Search for the cell housing the specified text and yield its (x, y) center coordinate. 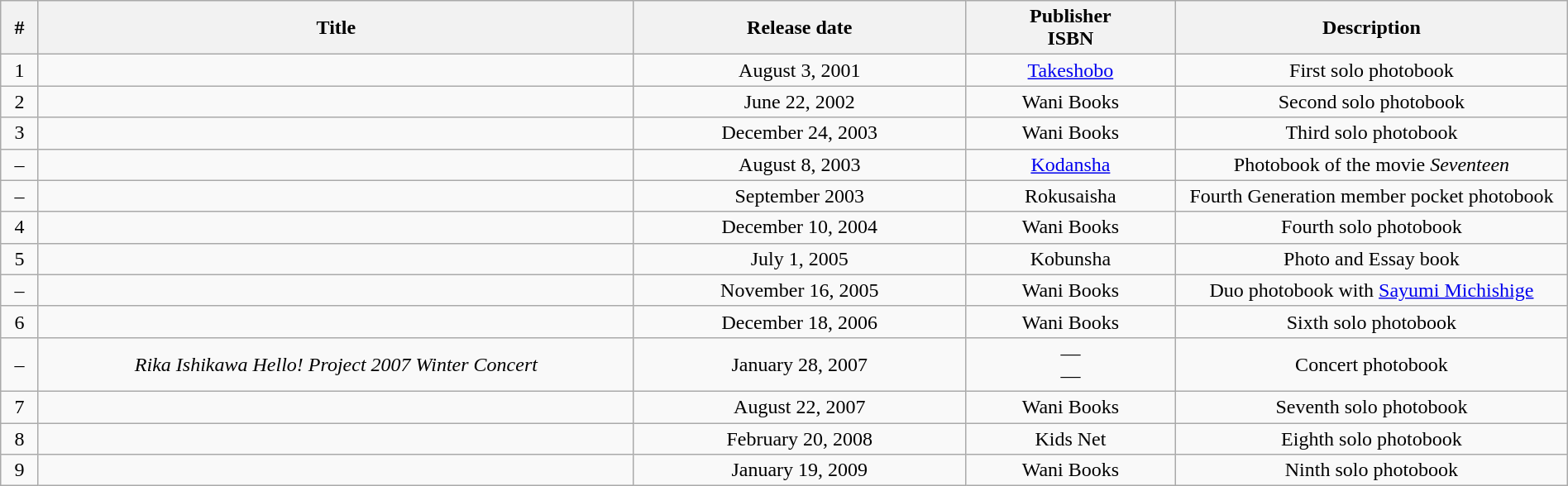
8 (20, 439)
4 (20, 227)
—— (1070, 364)
Second solo photobook (1372, 102)
Eighth solo photobook (1372, 439)
9 (20, 470)
January 19, 2009 (799, 470)
July 1, 2005 (799, 259)
Kobunsha (1070, 259)
November 16, 2005 (799, 290)
Rokusaisha (1070, 196)
7 (20, 407)
Fourth Generation member pocket photobook (1372, 196)
Takeshobo (1070, 70)
Rika Ishikawa Hello! Project 2007 Winter Concert (336, 364)
December 18, 2006 (799, 322)
August 22, 2007 (799, 407)
Fourth solo photobook (1372, 227)
August 3, 2001 (799, 70)
Duo photobook with Sayumi Michishige (1372, 290)
Ninth solo photobook (1372, 470)
Title (336, 28)
3 (20, 133)
5 (20, 259)
2 (20, 102)
June 22, 2002 (799, 102)
August 8, 2003 (799, 164)
1 (20, 70)
Sixth solo photobook (1372, 322)
Seventh solo photobook (1372, 407)
Kids Net (1070, 439)
Kodansha (1070, 164)
December 24, 2003 (799, 133)
# (20, 28)
Third solo photobook (1372, 133)
First solo photobook (1372, 70)
PublisherISBN (1070, 28)
December 10, 2004 (799, 227)
February 20, 2008 (799, 439)
Release date (799, 28)
Photo and Essay book (1372, 259)
6 (20, 322)
Concert photobook (1372, 364)
January 28, 2007 (799, 364)
Photobook of the movie Seventeen (1372, 164)
Description (1372, 28)
September 2003 (799, 196)
